Provide the (X, Y) coordinate of the cell's center where the given text is located.  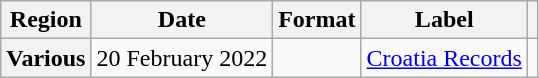
Region (46, 20)
Label (444, 20)
Various (46, 58)
20 February 2022 (182, 58)
Croatia Records (444, 58)
Date (182, 20)
Format (317, 20)
